Scan for the cell matching the given text and deliver its [x, y] coordinate at center. 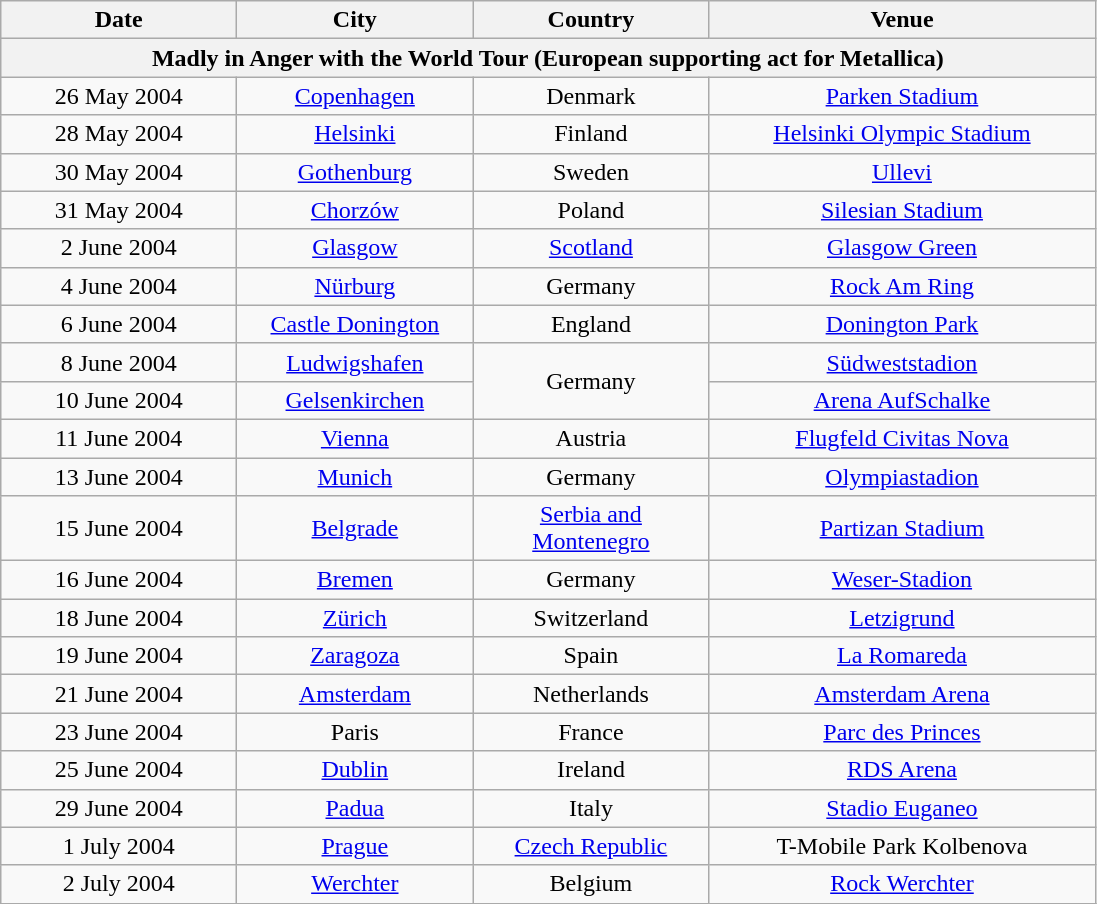
23 June 2004 [119, 732]
Sweden [591, 172]
Austria [591, 438]
Parken Stadium [902, 96]
29 June 2004 [119, 808]
6 June 2004 [119, 324]
Zaragoza [355, 656]
1 July 2004 [119, 846]
15 June 2004 [119, 528]
19 June 2004 [119, 656]
RDS Arena [902, 770]
Prague [355, 846]
Italy [591, 808]
Copenhagen [355, 96]
25 June 2004 [119, 770]
Scotland [591, 248]
Padua [355, 808]
Ludwigshafen [355, 362]
Gothenburg [355, 172]
Dublin [355, 770]
Ullevi [902, 172]
Belgium [591, 884]
City [355, 20]
Helsinki [355, 134]
England [591, 324]
France [591, 732]
Castle Donington [355, 324]
Rock Werchter [902, 884]
26 May 2004 [119, 96]
Parc des Princes [902, 732]
Werchter [355, 884]
Belgrade [355, 528]
Netherlands [591, 694]
Südweststadion [902, 362]
10 June 2004 [119, 400]
La Romareda [902, 656]
Bremen [355, 580]
Letzigrund [902, 618]
2 July 2004 [119, 884]
Flugfeld Civitas Nova [902, 438]
Glasgow [355, 248]
Chorzów [355, 210]
Stadio Euganeo [902, 808]
Amsterdam [355, 694]
2 June 2004 [119, 248]
Silesian Stadium [902, 210]
Serbia and Montenegro [591, 528]
18 June 2004 [119, 618]
Partizan Stadium [902, 528]
28 May 2004 [119, 134]
Czech Republic [591, 846]
Donington Park [902, 324]
11 June 2004 [119, 438]
13 June 2004 [119, 477]
Helsinki Olympic Stadium [902, 134]
Vienna [355, 438]
Paris [355, 732]
4 June 2004 [119, 286]
Zürich [355, 618]
Olympiastadion [902, 477]
31 May 2004 [119, 210]
Weser-Stadion [902, 580]
Madly in Anger with the World Tour (European supporting act for Metallica) [548, 58]
16 June 2004 [119, 580]
21 June 2004 [119, 694]
Denmark [591, 96]
Date [119, 20]
Poland [591, 210]
Spain [591, 656]
Munich [355, 477]
30 May 2004 [119, 172]
Country [591, 20]
8 June 2004 [119, 362]
Switzerland [591, 618]
T-Mobile Park Kolbenova [902, 846]
Gelsenkirchen [355, 400]
Nürburg [355, 286]
Arena AufSchalke [902, 400]
Rock Am Ring [902, 286]
Ireland [591, 770]
Venue [902, 20]
Finland [591, 134]
Glasgow Green [902, 248]
Amsterdam Arena [902, 694]
